Extract the (x, y) coordinate from the center of the cell holding the provided text.  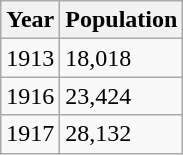
23,424 (122, 96)
1913 (30, 58)
18,018 (122, 58)
1916 (30, 96)
1917 (30, 134)
28,132 (122, 134)
Year (30, 20)
Population (122, 20)
